Determine the (X, Y) coordinate at the center of the cell enclosing the given text.  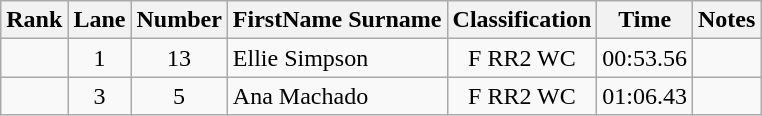
Time (645, 20)
1 (100, 58)
Number (179, 20)
01:06.43 (645, 96)
Notes (727, 20)
5 (179, 96)
13 (179, 58)
Lane (100, 20)
Ellie Simpson (337, 58)
00:53.56 (645, 58)
FirstName Surname (337, 20)
Ana Machado (337, 96)
3 (100, 96)
Rank (34, 20)
Classification (522, 20)
